Pinpoint the cell where the given text exists, returning its [x, y] midpoint coordinate. 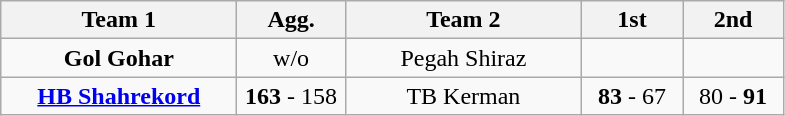
Pegah Shiraz [463, 58]
Team 1 [119, 20]
TB Kerman [463, 96]
80 - 91 [732, 96]
Agg. [292, 20]
83 - 67 [632, 96]
2nd [732, 20]
HB Shahrekord [119, 96]
Team 2 [463, 20]
Gol Gohar [119, 58]
w/o [292, 58]
1st [632, 20]
163 - 158 [292, 96]
